Pinpoint the cell where the given text exists, returning its (x, y) midpoint coordinate. 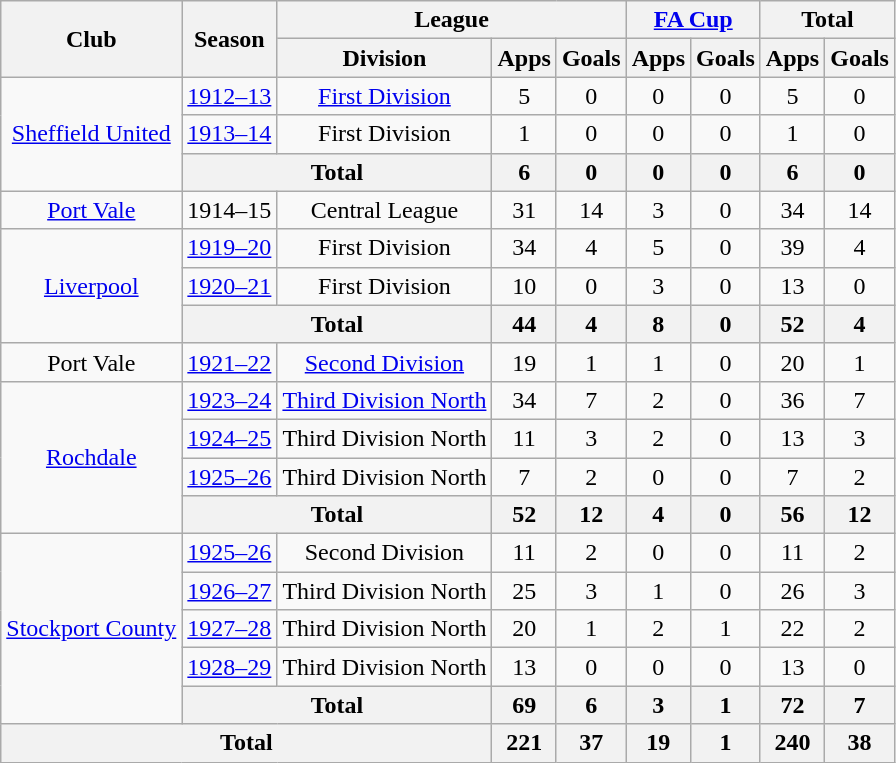
1923–24 (230, 400)
1914–15 (230, 210)
FA Cup (693, 20)
Season (230, 39)
25 (524, 591)
31 (524, 210)
8 (658, 324)
44 (524, 324)
240 (792, 743)
39 (792, 248)
1919–20 (230, 248)
69 (524, 705)
1921–22 (230, 362)
League (452, 20)
1924–25 (230, 438)
1920–21 (230, 286)
22 (792, 629)
221 (524, 743)
1927–28 (230, 629)
36 (792, 400)
Stockport County (92, 629)
10 (524, 286)
72 (792, 705)
Rochdale (92, 457)
1926–27 (230, 591)
38 (860, 743)
Division (384, 58)
37 (591, 743)
1913–14 (230, 134)
1912–13 (230, 96)
1928–29 (230, 667)
Liverpool (92, 286)
56 (792, 515)
Club (92, 39)
Central League (384, 210)
26 (792, 591)
Sheffield United (92, 134)
